Capture the cell that displays the provided text and extract its [X, Y] central coordinate. 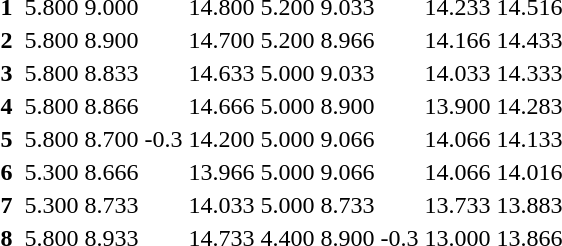
5.200 [288, 40]
14.633 [222, 73]
8.833 [112, 73]
8.666 [112, 172]
14.166 [458, 40]
8.866 [112, 106]
14.666 [222, 106]
8.700 [112, 139]
-0.3 [164, 139]
14.200 [222, 139]
13.900 [458, 106]
13.733 [458, 205]
13.966 [222, 172]
8.966 [348, 40]
9.033 [348, 73]
14.700 [222, 40]
